Pinpoint the cell where the given text exists, returning its [X, Y] midpoint coordinate. 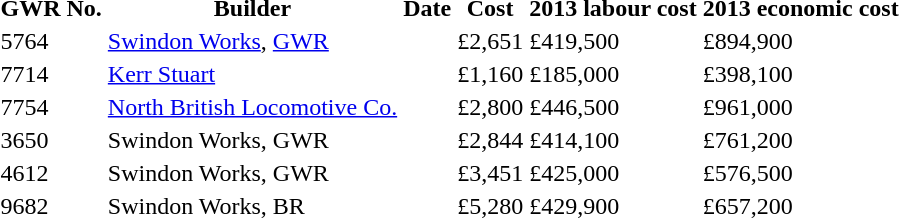
£185,000 [614, 74]
£2,800 [490, 107]
North British Locomotive Co. [252, 107]
£2,844 [490, 140]
£2,651 [490, 41]
£425,000 [614, 173]
£446,500 [614, 107]
Kerr Stuart [252, 74]
£3,451 [490, 173]
£1,160 [490, 74]
£414,100 [614, 140]
£419,500 [614, 41]
